Find where the given text appears and provide that cell's center as [x, y] coordinate. 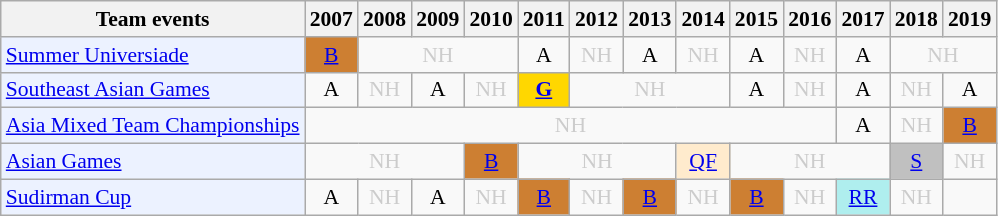
Asian Games [153, 162]
RR [862, 197]
2013 [650, 19]
2012 [596, 19]
Asia Mixed Team Championships [153, 126]
Sudirman Cup [153, 197]
Summer Universiade [153, 55]
2009 [438, 19]
2008 [384, 19]
2014 [702, 19]
Southeast Asian Games [153, 90]
2019 [970, 19]
2018 [916, 19]
QF [702, 162]
2011 [544, 19]
2010 [490, 19]
Team events [153, 19]
2015 [756, 19]
2017 [862, 19]
2007 [332, 19]
G [544, 90]
S [916, 162]
2016 [810, 19]
